Detect which cell encompasses the target text, then output its [X, Y] center coordinate. 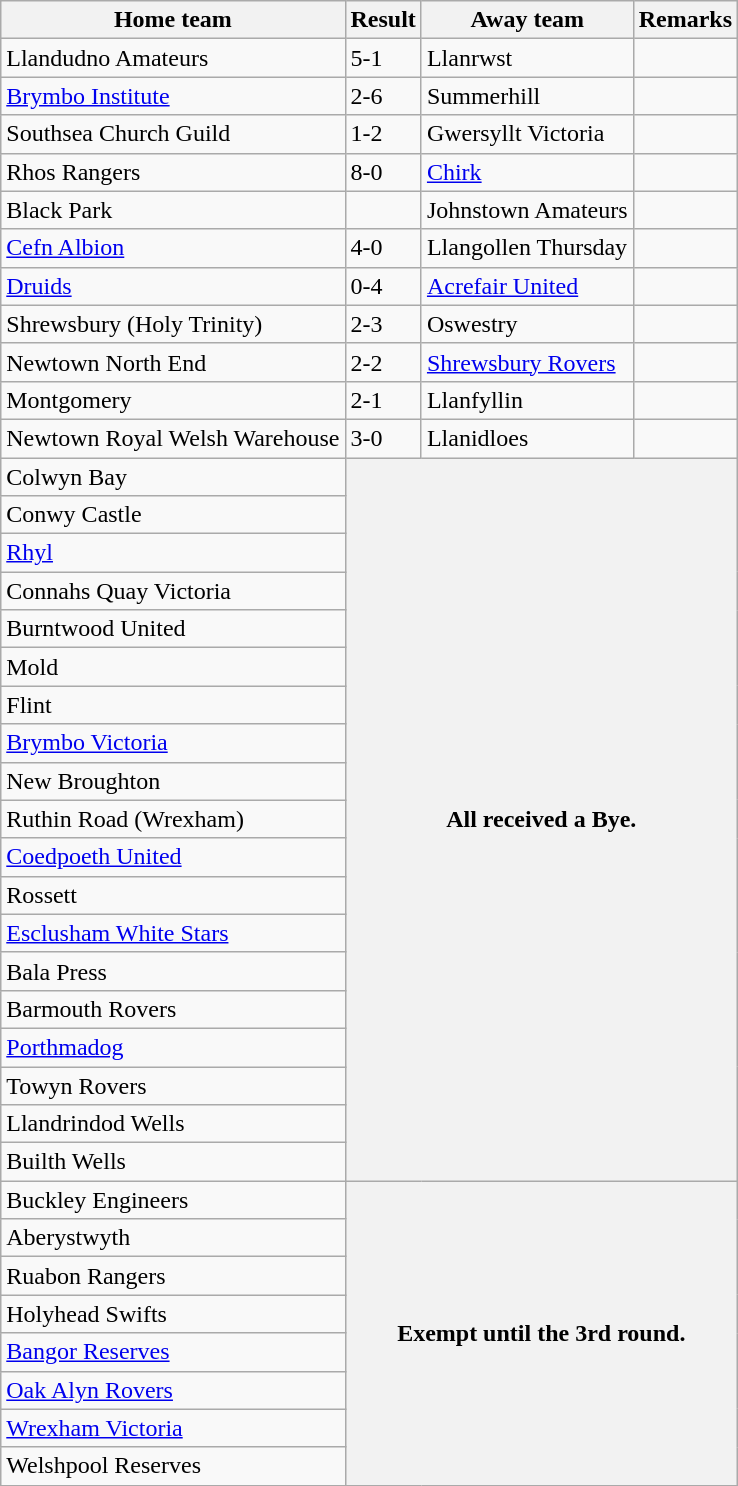
Summerhill [527, 96]
Montgomery [173, 400]
Porthmadog [173, 1047]
Southsea Church Guild [173, 134]
Ruabon Rangers [173, 1276]
Llangollen Thursday [527, 248]
Away team [527, 20]
Esclusham White Stars [173, 933]
Llanfyllin [527, 400]
Welshpool Reserves [173, 1466]
3-0 [383, 438]
2-2 [383, 362]
Conwy Castle [173, 515]
Ruthin Road (Wrexham) [173, 819]
Colwyn Bay [173, 477]
Barmouth Rovers [173, 1009]
Gwersyllt Victoria [527, 134]
Bangor Reserves [173, 1352]
5-1 [383, 58]
Result [383, 20]
Llanidloes [527, 438]
Rhos Rangers [173, 172]
Mold [173, 667]
Druids [173, 286]
2-6 [383, 96]
Flint [173, 705]
Exempt until the 3rd round. [542, 1333]
2-3 [383, 324]
Home team [173, 20]
Llandudno Amateurs [173, 58]
Wrexham Victoria [173, 1428]
Towyn Rovers [173, 1085]
Brymbo Victoria [173, 743]
Shrewsbury (Holy Trinity) [173, 324]
Buckley Engineers [173, 1200]
Rossett [173, 895]
0-4 [383, 286]
All received a Bye. [542, 820]
Newtown Royal Welsh Warehouse [173, 438]
Connahs Quay Victoria [173, 591]
Builth Wells [173, 1162]
4-0 [383, 248]
New Broughton [173, 781]
Chirk [527, 172]
Brymbo Institute [173, 96]
Holyhead Swifts [173, 1314]
Oswestry [527, 324]
Aberystwyth [173, 1238]
Burntwood United [173, 629]
Newtown North End [173, 362]
Llanrwst [527, 58]
Cefn Albion [173, 248]
Bala Press [173, 971]
Johnstown Amateurs [527, 210]
Shrewsbury Rovers [527, 362]
Remarks [685, 20]
Coedpoeth United [173, 857]
Acrefair United [527, 286]
8-0 [383, 172]
Rhyl [173, 553]
1-2 [383, 134]
Llandrindod Wells [173, 1124]
Black Park [173, 210]
Oak Alyn Rovers [173, 1390]
2-1 [383, 400]
